Identify which cell holds the provided text, then report its (x, y) central coordinate. 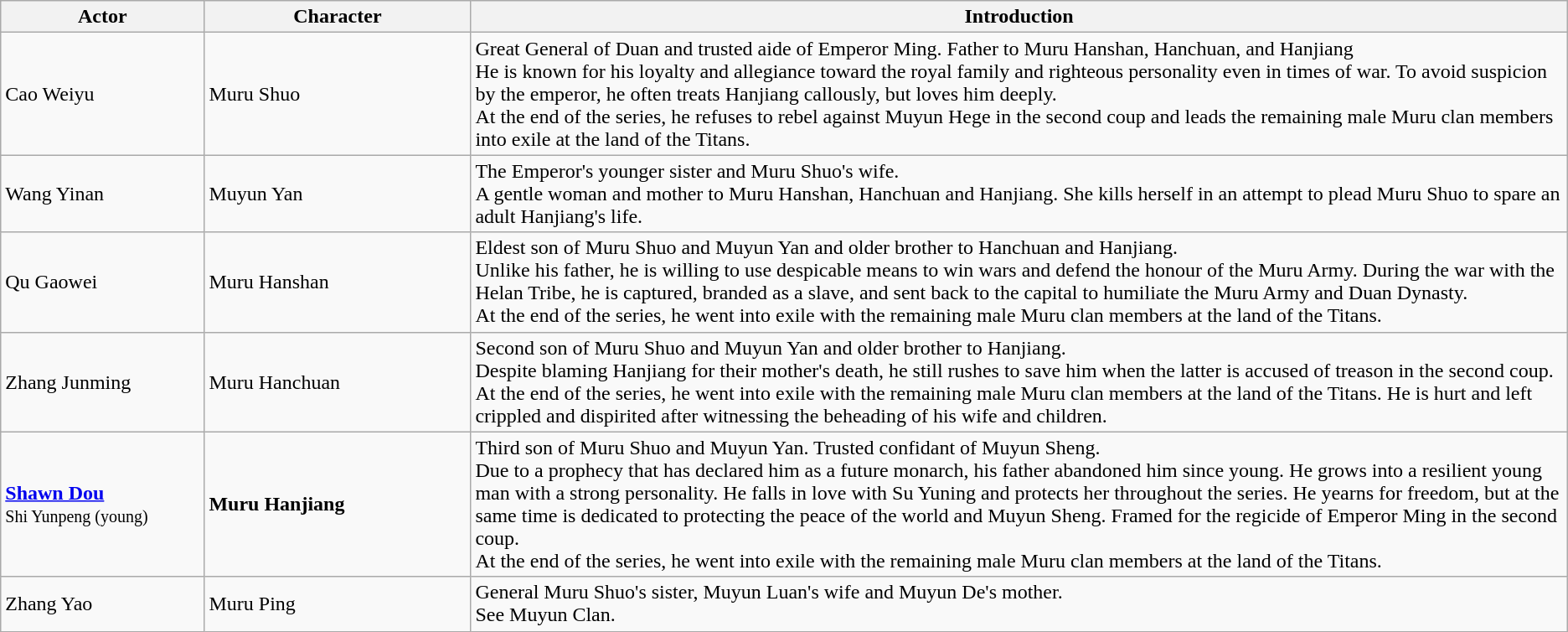
Introduction (1019, 17)
Muru Hanshan (338, 282)
Cao Weiyu (102, 94)
Zhang Yao (102, 604)
Muyun Yan (338, 194)
Wang Yinan (102, 194)
Muru Ping (338, 604)
Qu Gaowei (102, 282)
General Muru Shuo's sister, Muyun Luan's wife and Muyun De's mother.See Muyun Clan. (1019, 604)
Muru Hanchuan (338, 382)
Actor (102, 17)
Zhang Junming (102, 382)
Character (338, 17)
Muru Hanjiang (338, 505)
Shawn Dou Shi Yunpeng (young) (102, 505)
Muru Shuo (338, 94)
